Locate the cell with the specified text and output its (x, y) center coordinate. 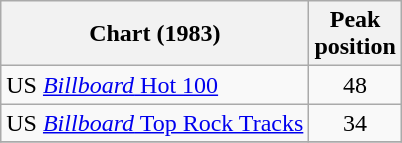
US Billboard Top Rock Tracks (155, 123)
34 (355, 123)
Chart (1983) (155, 34)
Peakposition (355, 34)
48 (355, 85)
US Billboard Hot 100 (155, 85)
